Identify which cell holds the provided text, then report its [x, y] central coordinate. 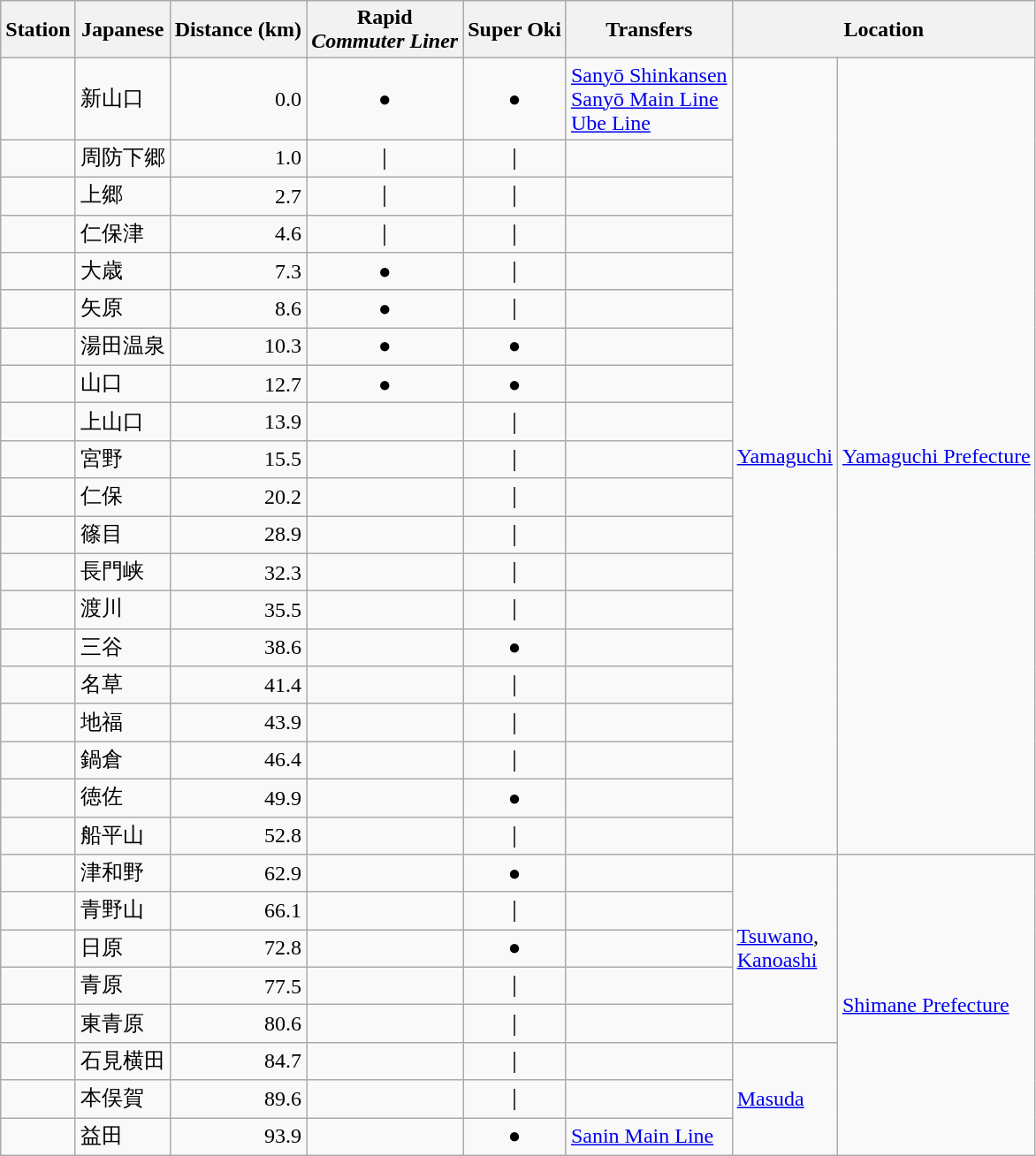
Masuda [785, 1099]
篠目 [122, 536]
7.3 [238, 272]
大歳 [122, 272]
Japanese [122, 30]
地福 [122, 723]
46.4 [238, 760]
青原 [122, 986]
66.1 [238, 910]
Location [884, 30]
15.5 [238, 460]
益田 [122, 1137]
52.8 [238, 836]
Sanyō ShinkansenSanyō Main LineUbe Line [649, 99]
本俣賀 [122, 1099]
Tsuwano,Kanoashi [785, 949]
徳佐 [122, 797]
Yamaguchi Prefecture [936, 456]
船平山 [122, 836]
津和野 [122, 873]
80.6 [238, 1023]
93.9 [238, 1137]
日原 [122, 949]
鍋倉 [122, 760]
20.2 [238, 497]
新山口 [122, 99]
Sanin Main Line [649, 1137]
東青原 [122, 1023]
Transfers [649, 30]
名草 [122, 686]
長門峡 [122, 573]
8.6 [238, 309]
84.7 [238, 1061]
青野山 [122, 910]
仁保津 [122, 233]
32.3 [238, 573]
12.7 [238, 384]
62.9 [238, 873]
Shimane Prefecture [936, 1005]
2.7 [238, 196]
1.0 [238, 159]
周防下郷 [122, 159]
72.8 [238, 949]
10.3 [238, 346]
上郷 [122, 196]
宮野 [122, 460]
山口 [122, 384]
渡川 [122, 610]
28.9 [238, 536]
4.6 [238, 233]
41.4 [238, 686]
Yamaguchi [785, 456]
湯田温泉 [122, 346]
RapidCommuter Liner [385, 30]
Super Oki [514, 30]
43.9 [238, 723]
仁保 [122, 497]
49.9 [238, 797]
13.9 [238, 422]
三谷 [122, 647]
0.0 [238, 99]
石見横田 [122, 1061]
Distance (km) [238, 30]
89.6 [238, 1099]
Station [38, 30]
上山口 [122, 422]
77.5 [238, 986]
矢原 [122, 309]
38.6 [238, 647]
35.5 [238, 610]
